Provide the (X, Y) coordinate of the cell's center where the given text is located.  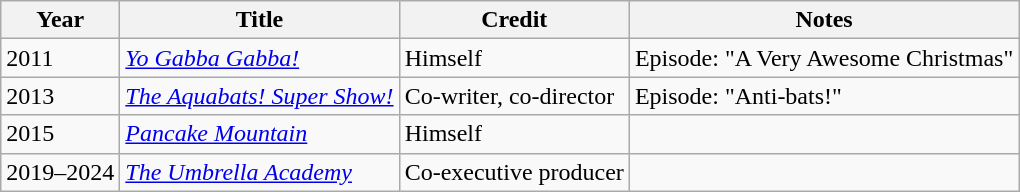
Episode: "Anti-bats!" (824, 96)
The Aquabats! Super Show! (260, 96)
2015 (60, 134)
Episode: "A Very Awesome Christmas" (824, 58)
Yo Gabba Gabba! (260, 58)
2013 (60, 96)
2019–2024 (60, 172)
The Umbrella Academy (260, 172)
Co-writer, co-director (514, 96)
Pancake Mountain (260, 134)
Credit (514, 20)
Year (60, 20)
Co-executive producer (514, 172)
Notes (824, 20)
2011 (60, 58)
Title (260, 20)
